Detect which cell encompasses the target text, then output its (x, y) center coordinate. 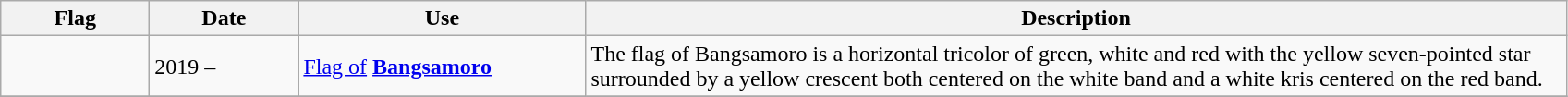
Flag of Bangsamoro (442, 67)
Date (224, 18)
Flag (76, 18)
Use (442, 18)
2019 – (224, 67)
Description (1076, 18)
